Detect which cell encompasses the target text, then output its [X, Y] center coordinate. 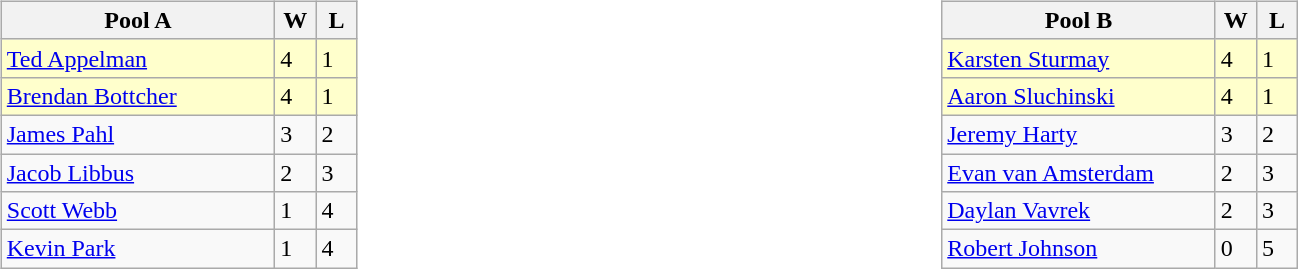
Aaron Sluchinski [1079, 96]
Jacob Libbus [138, 173]
Evan van Amsterdam [1079, 173]
Scott Webb [138, 211]
Brendan Bottcher [138, 96]
Jeremy Harty [1079, 134]
James Pahl [138, 134]
Robert Johnson [1079, 249]
Ted Appelman [138, 58]
Pool A [138, 20]
Karsten Sturmay [1079, 58]
Daylan Vavrek [1079, 211]
Kevin Park [138, 249]
Pool B [1079, 20]
0 [1236, 249]
5 [1276, 249]
